Find where the given text appears and provide that cell's center as [X, Y] coordinate. 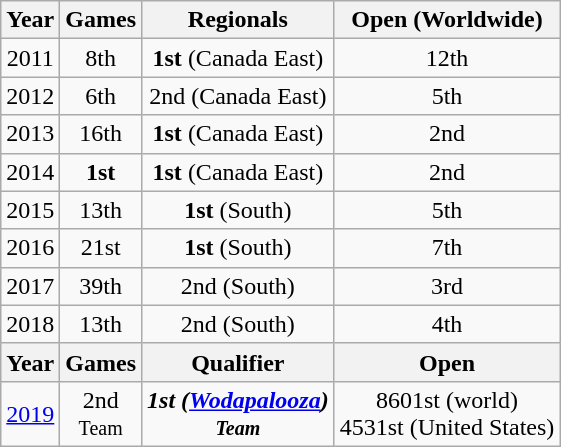
2ndTeam [101, 414]
Regionals [238, 20]
Open (Worldwide) [447, 20]
8601st (world)4531st (United States) [447, 414]
39th [101, 286]
6th [101, 96]
1st (Wodapalooza)Team [238, 414]
21st [101, 248]
12th [447, 58]
2011 [30, 58]
4th [447, 324]
2017 [30, 286]
2014 [30, 172]
2015 [30, 210]
1st [101, 172]
3rd [447, 286]
16th [101, 134]
8th [101, 58]
2nd (Canada East) [238, 96]
Open [447, 362]
Qualifier [238, 362]
7th [447, 248]
2019 [30, 414]
2012 [30, 96]
2018 [30, 324]
2013 [30, 134]
2016 [30, 248]
